Identify which cell holds the provided text, then report its [x, y] central coordinate. 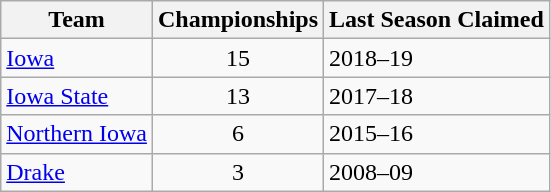
Iowa [77, 58]
3 [238, 172]
2018–19 [437, 58]
2017–18 [437, 96]
Team [77, 20]
15 [238, 58]
Northern Iowa [77, 134]
Drake [77, 172]
13 [238, 96]
2015–16 [437, 134]
Championships [238, 20]
6 [238, 134]
Last Season Claimed [437, 20]
2008–09 [437, 172]
Iowa State [77, 96]
